Provide the [x, y] coordinate of the cell's center where the given text is located.  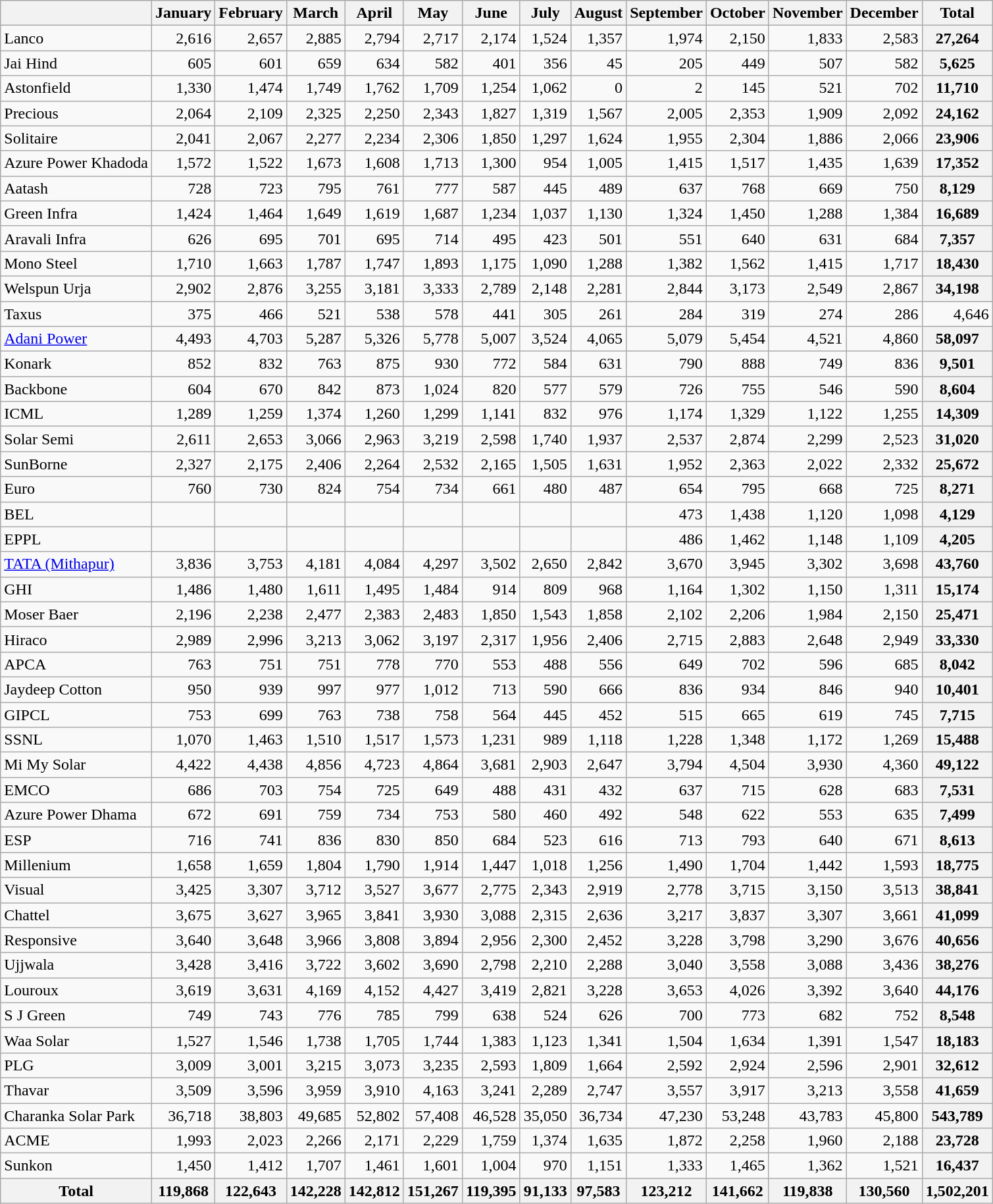
BEL [76, 514]
1,172 [807, 740]
Taxus [76, 314]
431 [545, 790]
1,329 [737, 414]
2,171 [374, 1141]
2,109 [251, 113]
3,681 [491, 765]
EMCO [76, 790]
1,709 [433, 88]
119,838 [807, 1191]
888 [737, 364]
3,794 [667, 765]
3,619 [183, 990]
1,130 [598, 213]
1,495 [374, 589]
1,123 [545, 1040]
2,996 [251, 639]
1,384 [884, 213]
661 [491, 489]
Solitaire [76, 138]
2,258 [737, 1141]
1,687 [433, 213]
785 [374, 1015]
4,493 [183, 339]
4,504 [737, 765]
8,129 [957, 188]
1,141 [491, 414]
3,836 [183, 564]
3,428 [183, 965]
2,650 [545, 564]
122,643 [251, 1191]
714 [433, 238]
Sunkon [76, 1166]
1,649 [316, 213]
14,309 [957, 414]
2,250 [374, 113]
4,205 [957, 539]
December [884, 13]
2,821 [545, 990]
2,956 [491, 940]
1,955 [667, 138]
2,300 [545, 940]
March [316, 13]
1,893 [433, 263]
2,327 [183, 464]
596 [807, 664]
968 [598, 589]
741 [251, 840]
2,325 [316, 113]
401 [491, 63]
1,024 [433, 389]
35,050 [545, 1116]
3,425 [183, 890]
716 [183, 840]
16,689 [957, 213]
2,648 [807, 639]
2,210 [545, 965]
556 [598, 664]
3,416 [251, 965]
685 [884, 664]
2,874 [737, 439]
2,949 [884, 639]
1,324 [667, 213]
1,362 [807, 1166]
480 [545, 489]
53,248 [737, 1116]
1,465 [737, 1166]
2,315 [545, 915]
January [183, 13]
3,290 [807, 940]
1,634 [737, 1040]
2,148 [545, 288]
2,747 [598, 1090]
1,462 [737, 539]
1,521 [884, 1166]
564 [491, 714]
601 [251, 63]
752 [884, 1015]
1,593 [884, 865]
997 [316, 689]
1,018 [545, 865]
46,528 [491, 1116]
Waa Solar [76, 1040]
2,483 [433, 614]
2,477 [316, 614]
1,090 [545, 263]
2,876 [251, 288]
2,206 [737, 614]
2,317 [491, 639]
1,148 [807, 539]
3,670 [667, 564]
738 [374, 714]
2,636 [598, 915]
1,259 [251, 414]
356 [545, 63]
Konark [76, 364]
1,744 [433, 1040]
44,176 [957, 990]
2,023 [251, 1141]
701 [316, 238]
699 [251, 714]
665 [737, 714]
1,256 [598, 865]
824 [316, 489]
4,438 [251, 765]
31,020 [957, 439]
4,360 [884, 765]
604 [183, 389]
2,175 [251, 464]
1,704 [737, 865]
460 [545, 815]
1,330 [183, 88]
4,427 [433, 990]
579 [598, 389]
Thavar [76, 1090]
SSNL [76, 740]
4,860 [884, 339]
2,332 [884, 464]
Chattel [76, 915]
4,152 [374, 990]
1,611 [316, 589]
1,490 [667, 865]
3,235 [433, 1065]
4,129 [957, 514]
441 [491, 314]
Jai Hind [76, 63]
123,212 [667, 1191]
36,734 [598, 1116]
23,906 [957, 138]
1,619 [374, 213]
543,789 [957, 1116]
2,842 [598, 564]
1,664 [598, 1065]
577 [545, 389]
1,151 [598, 1166]
November [807, 13]
September [667, 13]
1,546 [251, 1040]
1,543 [545, 614]
1,319 [545, 113]
91,133 [545, 1191]
2,281 [598, 288]
3,150 [807, 890]
145 [737, 88]
1,762 [374, 88]
3,966 [316, 940]
1,608 [374, 163]
2,549 [807, 288]
1,289 [183, 414]
3,255 [316, 288]
47,230 [667, 1116]
38,803 [251, 1116]
495 [491, 238]
27,264 [957, 38]
1,886 [807, 138]
507 [807, 63]
2,903 [545, 765]
758 [433, 714]
1,960 [807, 1141]
3,009 [183, 1065]
432 [598, 790]
1,357 [598, 38]
850 [433, 840]
1,974 [667, 38]
2,041 [183, 138]
842 [316, 389]
2,022 [807, 464]
1,269 [884, 740]
18,183 [957, 1040]
34,198 [957, 288]
1,109 [884, 539]
703 [251, 790]
1,435 [807, 163]
15,174 [957, 589]
976 [598, 414]
7,531 [957, 790]
August [598, 13]
2,883 [737, 639]
ESP [76, 840]
1,547 [884, 1040]
1,037 [545, 213]
2,092 [884, 113]
3,241 [491, 1090]
671 [884, 840]
778 [374, 664]
3,215 [316, 1065]
5,454 [737, 339]
3,841 [374, 915]
473 [667, 514]
1,510 [316, 740]
1,787 [316, 263]
2,066 [884, 138]
715 [737, 790]
3,596 [251, 1090]
524 [545, 1015]
1,705 [374, 1040]
666 [598, 689]
1,118 [598, 740]
319 [737, 314]
1,150 [807, 589]
17,352 [957, 163]
Green Infra [76, 213]
1,937 [598, 439]
9,501 [957, 364]
7,357 [957, 238]
852 [183, 364]
1,572 [183, 163]
634 [374, 63]
2,717 [433, 38]
May [433, 13]
1,438 [737, 514]
1,658 [183, 865]
1,952 [667, 464]
1,300 [491, 163]
1,231 [491, 740]
723 [251, 188]
3,040 [667, 965]
773 [737, 1015]
1,228 [667, 740]
799 [433, 1015]
45,800 [884, 1116]
587 [491, 188]
777 [433, 188]
43,760 [957, 564]
3,808 [374, 940]
1,175 [491, 263]
33,330 [957, 639]
49,122 [957, 765]
3,676 [884, 940]
1,255 [884, 414]
2,363 [737, 464]
1,827 [491, 113]
2,657 [251, 38]
8,604 [957, 389]
1,480 [251, 589]
3,959 [316, 1090]
1,635 [598, 1141]
4,422 [183, 765]
1,573 [433, 740]
2,989 [183, 639]
939 [251, 689]
15,488 [957, 740]
41,099 [957, 915]
151,267 [433, 1191]
770 [433, 664]
1,012 [433, 689]
1,707 [316, 1166]
1,412 [251, 1166]
Backbone [76, 389]
1,391 [807, 1040]
2,383 [374, 614]
492 [598, 815]
2,304 [737, 138]
934 [737, 689]
3,661 [884, 915]
23,728 [957, 1141]
PLG [76, 1065]
1,484 [433, 589]
2,598 [491, 439]
2,288 [598, 965]
682 [807, 1015]
36,718 [183, 1116]
141,662 [737, 1191]
730 [251, 489]
2,867 [884, 288]
5,079 [667, 339]
305 [545, 314]
970 [545, 1166]
Aatash [76, 188]
1,956 [545, 639]
3,436 [884, 965]
1,663 [251, 263]
43,783 [807, 1116]
1,624 [598, 138]
755 [737, 389]
2,238 [251, 614]
3,753 [251, 564]
3,894 [433, 940]
1,254 [491, 88]
2,963 [374, 439]
1,260 [374, 414]
2,234 [374, 138]
820 [491, 389]
274 [807, 314]
2,165 [491, 464]
25,471 [957, 614]
1,120 [807, 514]
3,631 [251, 990]
635 [884, 815]
49,685 [316, 1116]
930 [433, 364]
873 [374, 389]
Lanco [76, 38]
2,798 [491, 965]
580 [491, 815]
Hiraco [76, 639]
Louroux [76, 990]
1,522 [251, 163]
977 [374, 689]
2,299 [807, 439]
486 [667, 539]
5,007 [491, 339]
4,856 [316, 765]
726 [667, 389]
1,311 [884, 589]
1,461 [374, 1166]
1,872 [667, 1141]
2,789 [491, 288]
846 [807, 689]
32,612 [957, 1065]
Adani Power [76, 339]
809 [545, 589]
3,798 [737, 940]
1,442 [807, 865]
3,712 [316, 890]
3,219 [433, 439]
659 [316, 63]
2,775 [491, 890]
4,864 [433, 765]
1,341 [598, 1040]
616 [598, 840]
3,333 [433, 288]
June [491, 13]
3,627 [251, 915]
ACME [76, 1141]
July [545, 13]
1,348 [737, 740]
8,548 [957, 1015]
1,004 [491, 1166]
683 [884, 790]
759 [316, 815]
638 [491, 1015]
SunBorne [76, 464]
1,062 [545, 88]
1,659 [251, 865]
3,524 [545, 339]
3,675 [183, 915]
Moser Baer [76, 614]
Jaydeep Cotton [76, 689]
489 [598, 188]
452 [598, 714]
548 [667, 815]
1,717 [884, 263]
2,229 [433, 1141]
1,858 [598, 614]
2,005 [667, 113]
Mono Steel [76, 263]
Precious [76, 113]
950 [183, 689]
628 [807, 790]
3,419 [491, 990]
2,196 [183, 614]
768 [737, 188]
Solar Semi [76, 439]
2,885 [316, 38]
501 [598, 238]
1,464 [251, 213]
3,062 [374, 639]
772 [491, 364]
Azure Power Khadoda [76, 163]
4,084 [374, 564]
3,722 [316, 965]
546 [807, 389]
2,064 [183, 113]
1,424 [183, 213]
16,437 [957, 1166]
1,639 [884, 163]
April [374, 13]
2,353 [737, 113]
1,486 [183, 589]
3,217 [667, 915]
Azure Power Dhama [76, 815]
1,747 [374, 263]
2,289 [545, 1090]
1,382 [667, 263]
97,583 [598, 1191]
2,532 [433, 464]
1,993 [183, 1141]
February [251, 13]
3,698 [884, 564]
670 [251, 389]
2,647 [598, 765]
1,984 [807, 614]
2,794 [374, 38]
8,613 [957, 840]
1,790 [374, 865]
2,616 [183, 38]
284 [667, 314]
1,333 [667, 1166]
4,026 [737, 990]
745 [884, 714]
4,065 [598, 339]
2,901 [884, 1065]
2,611 [183, 439]
2,264 [374, 464]
2,902 [183, 288]
466 [251, 314]
0 [598, 88]
875 [374, 364]
728 [183, 188]
3,197 [433, 639]
2,188 [884, 1141]
3,910 [374, 1090]
2,277 [316, 138]
1,302 [737, 589]
1,527 [183, 1040]
3,502 [491, 564]
Visual [76, 890]
7,499 [957, 815]
EPPL [76, 539]
3,677 [433, 890]
423 [545, 238]
2,102 [667, 614]
1,631 [598, 464]
1,005 [598, 163]
18,430 [957, 263]
1,562 [737, 263]
551 [667, 238]
1,713 [433, 163]
449 [737, 63]
3,715 [737, 890]
954 [545, 163]
2,067 [251, 138]
Ujjwala [76, 965]
1,122 [807, 414]
1,505 [545, 464]
1,474 [251, 88]
750 [884, 188]
41,659 [957, 1090]
2,306 [433, 138]
18,775 [957, 865]
1,504 [667, 1040]
1,502,201 [957, 1191]
APCA [76, 664]
776 [316, 1015]
2,452 [598, 940]
487 [598, 489]
2,844 [667, 288]
743 [251, 1015]
5,625 [957, 63]
2,924 [737, 1065]
1,070 [183, 740]
205 [667, 63]
3,690 [433, 965]
8,271 [957, 489]
584 [545, 364]
3,001 [251, 1065]
2,653 [251, 439]
761 [374, 188]
142,812 [374, 1191]
1,447 [491, 865]
691 [251, 815]
GIPCL [76, 714]
119,868 [183, 1191]
1,749 [316, 88]
Aravali Infra [76, 238]
700 [667, 1015]
686 [183, 790]
3,965 [316, 915]
4,169 [316, 990]
1,738 [316, 1040]
1,174 [667, 414]
1,833 [807, 38]
669 [807, 188]
10,401 [957, 689]
52,802 [374, 1116]
1,809 [545, 1065]
830 [374, 840]
668 [807, 489]
1,567 [598, 113]
619 [807, 714]
578 [433, 314]
1,601 [433, 1166]
1,740 [545, 439]
2 [667, 88]
2,592 [667, 1065]
1,909 [807, 113]
375 [183, 314]
ICML [76, 414]
605 [183, 63]
1,710 [183, 263]
11,710 [957, 88]
2,583 [884, 38]
286 [884, 314]
1,524 [545, 38]
2,919 [598, 890]
Astonfield [76, 88]
Charanka Solar Park [76, 1116]
261 [598, 314]
38,841 [957, 890]
1,098 [884, 514]
Welspun Urja [76, 288]
3,557 [667, 1090]
1,463 [251, 740]
58,097 [957, 339]
25,672 [957, 464]
3,602 [374, 965]
8,042 [957, 664]
3,073 [374, 1065]
4,646 [957, 314]
Millenium [76, 865]
45 [598, 63]
7,715 [957, 714]
3,648 [251, 940]
40,656 [957, 940]
2,523 [884, 439]
1,383 [491, 1040]
3,181 [374, 288]
3,173 [737, 288]
2,537 [667, 439]
672 [183, 815]
2,715 [667, 639]
Euro [76, 489]
2,778 [667, 890]
940 [884, 689]
GHI [76, 589]
3,513 [884, 890]
914 [491, 589]
538 [374, 314]
3,066 [316, 439]
622 [737, 815]
3,837 [737, 915]
TATA (Mithapur) [76, 564]
4,297 [433, 564]
October [737, 13]
4,703 [251, 339]
3,302 [807, 564]
Mi My Solar [76, 765]
2,593 [491, 1065]
2,596 [807, 1065]
2,174 [491, 38]
1,164 [667, 589]
38,276 [957, 965]
654 [667, 489]
24,162 [957, 113]
5,287 [316, 339]
3,527 [374, 890]
57,408 [433, 1116]
119,395 [491, 1191]
5,326 [374, 339]
1,804 [316, 865]
Responsive [76, 940]
1,914 [433, 865]
2,266 [316, 1141]
4,521 [807, 339]
515 [667, 714]
1,297 [545, 138]
3,653 [667, 990]
S J Green [76, 1015]
1,673 [316, 163]
1,234 [491, 213]
1,759 [491, 1141]
3,509 [183, 1090]
3,945 [737, 564]
1,299 [433, 414]
4,723 [374, 765]
4,181 [316, 564]
142,228 [316, 1191]
790 [667, 364]
523 [545, 840]
4,163 [433, 1090]
3,917 [737, 1090]
3,392 [807, 990]
5,778 [433, 339]
793 [737, 840]
760 [183, 489]
989 [545, 740]
130,560 [884, 1191]
